Extract the [X, Y] coordinate from the center of the cell holding the provided text.  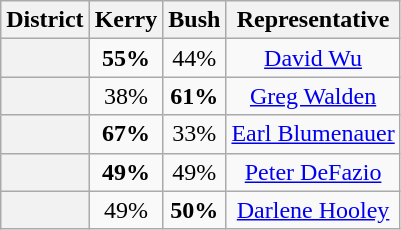
David Wu [313, 58]
District [45, 20]
Darlene Hooley [313, 210]
33% [194, 134]
44% [194, 58]
Representative [313, 20]
50% [194, 210]
Greg Walden [313, 96]
Kerry [126, 20]
38% [126, 96]
Peter DeFazio [313, 172]
61% [194, 96]
55% [126, 58]
Earl Blumenauer [313, 134]
Bush [194, 20]
67% [126, 134]
